Identify which cell holds the provided text, then report its [X, Y] central coordinate. 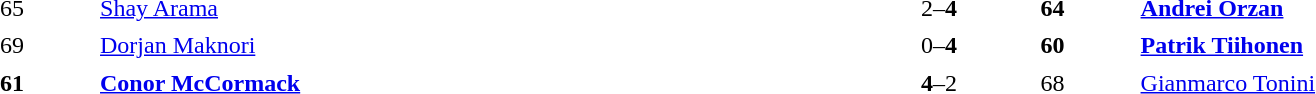
Dorjan Maknori [469, 45]
60 [1086, 45]
0–4 [938, 45]
